Find where the given text appears and provide that cell's center as [x, y] coordinate. 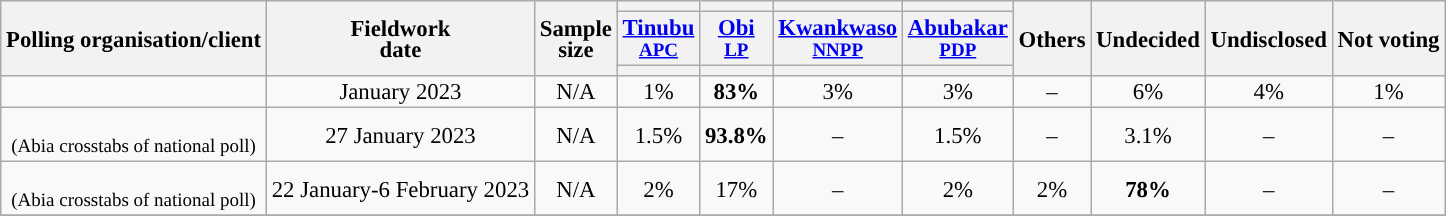
6% [1148, 92]
KwankwasoNNPP [838, 39]
ObiLP [736, 39]
Undecided [1148, 38]
Fieldworkdate [400, 38]
January 2023 [400, 92]
Others [1052, 38]
AbubakarPDP [958, 39]
83% [736, 92]
Polling organisation/client [134, 38]
4% [1268, 92]
17% [736, 189]
3.1% [1148, 135]
Undisclosed [1268, 38]
78% [1148, 189]
22 January-6 February 2023 [400, 189]
93.8% [736, 135]
27 January 2023 [400, 135]
Samplesize [576, 38]
Not voting [1388, 38]
TinubuAPC [658, 39]
